Locate the cell with the specified text and output its (x, y) center coordinate. 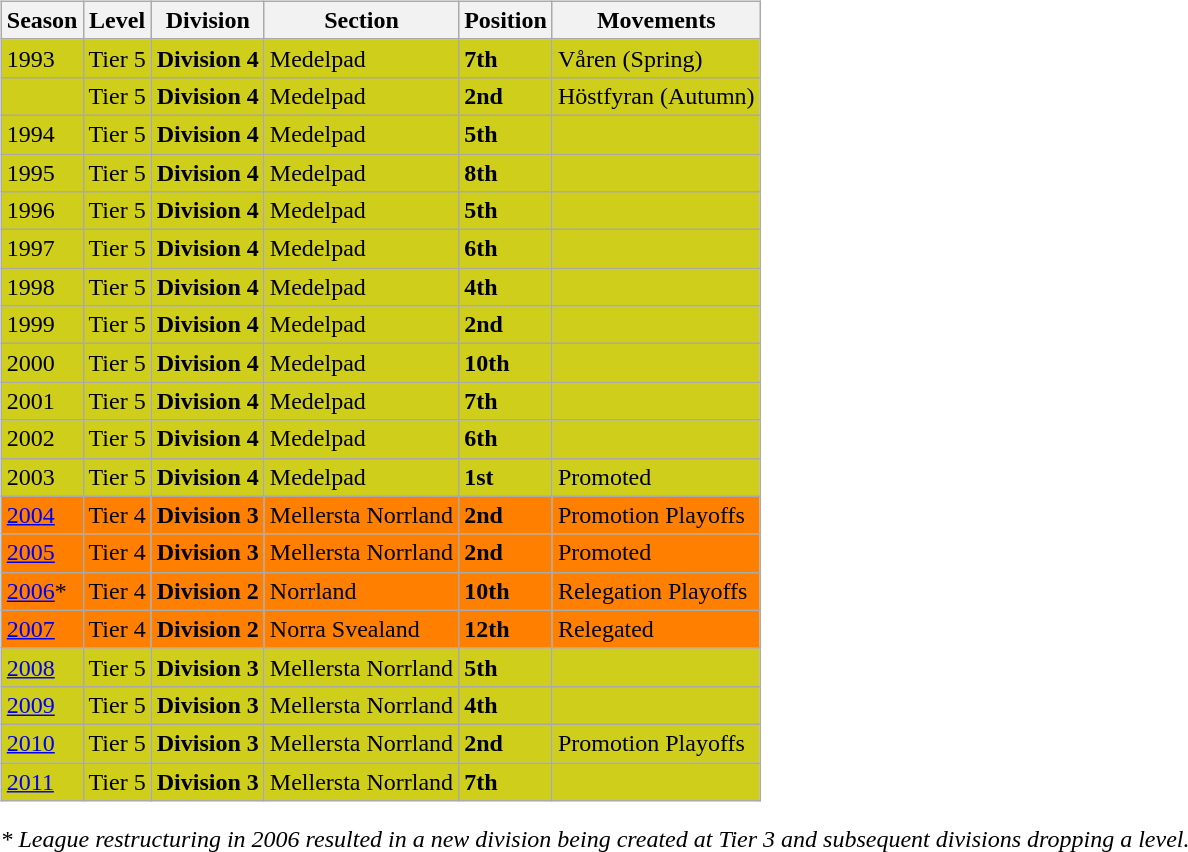
8th (506, 173)
1995 (42, 173)
Höstfyran (Autumn) (656, 96)
1993 (42, 58)
1994 (42, 134)
Level (117, 20)
2002 (42, 439)
Relegation Playoffs (656, 591)
1997 (42, 249)
1996 (42, 211)
2007 (42, 629)
2009 (42, 705)
2006* (42, 591)
Våren (Spring) (656, 58)
Section (361, 20)
Division (208, 20)
1999 (42, 325)
2011 (42, 781)
Movements (656, 20)
1998 (42, 287)
Season (42, 20)
2008 (42, 667)
Norra Svealand (361, 629)
2010 (42, 743)
2003 (42, 477)
12th (506, 629)
2000 (42, 363)
2001 (42, 401)
2005 (42, 553)
2004 (42, 515)
Relegated (656, 629)
1st (506, 477)
Norrland (361, 591)
Position (506, 20)
